Scan for the cell matching the given text and deliver its (X, Y) coordinate at center. 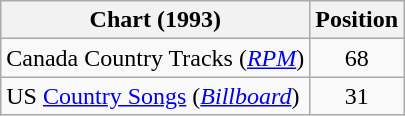
Chart (1993) (156, 20)
31 (357, 96)
68 (357, 58)
US Country Songs (Billboard) (156, 96)
Canada Country Tracks (RPM) (156, 58)
Position (357, 20)
